Return (x, y) of the center of cell containing provided text 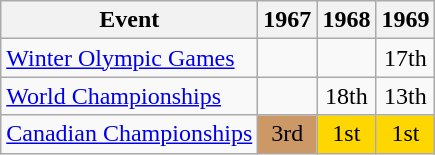
13th (406, 96)
17th (406, 58)
World Championships (130, 96)
Event (130, 20)
Canadian Championships (130, 134)
1969 (406, 20)
18th (346, 96)
1968 (346, 20)
Winter Olympic Games (130, 58)
1967 (288, 20)
3rd (288, 134)
